Detect which cell encompasses the target text, then output its (X, Y) center coordinate. 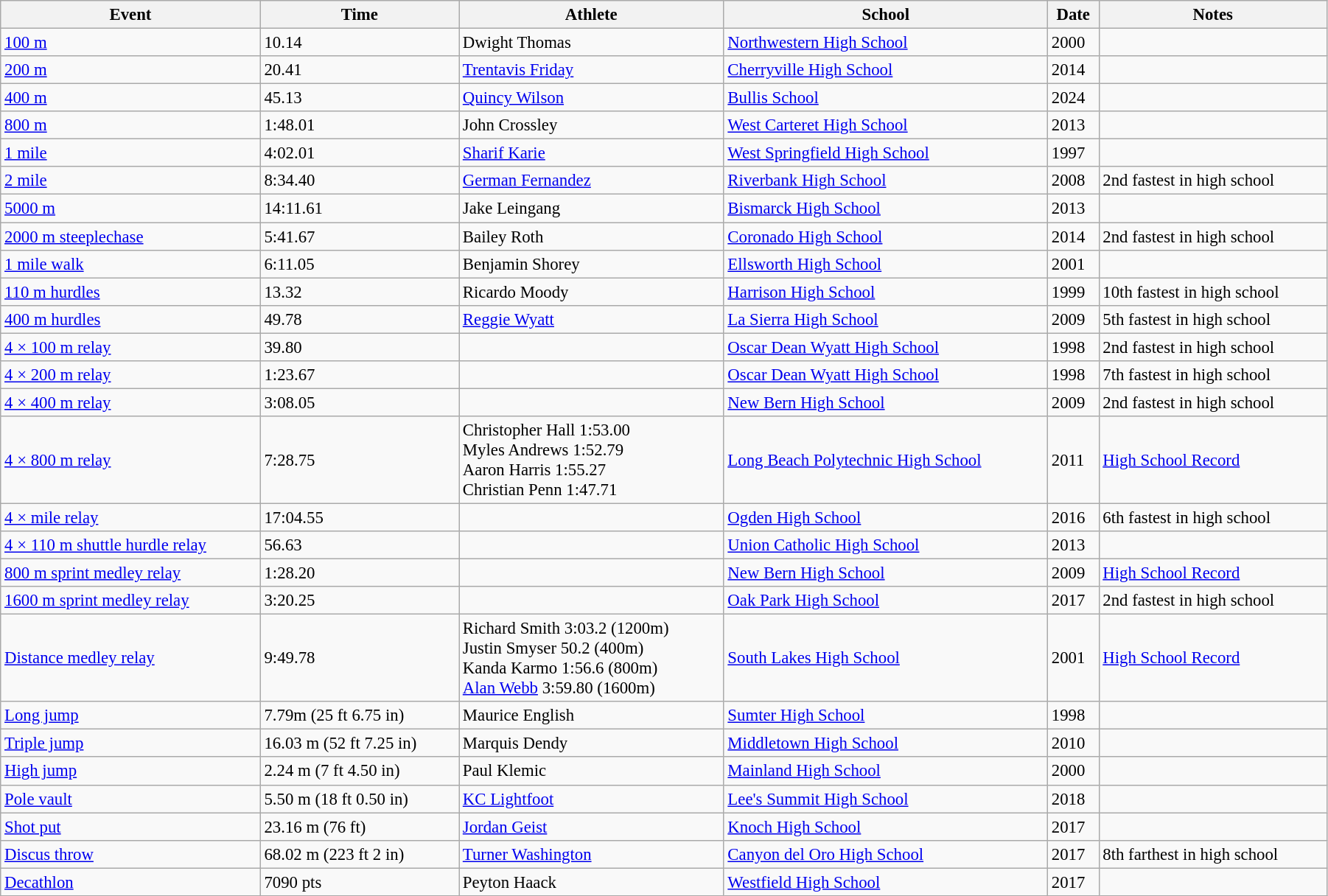
Ellsworth High School (886, 264)
1999 (1073, 292)
Quincy Wilson (592, 98)
5:41.67 (360, 237)
9:49.78 (360, 659)
Notes (1213, 15)
10th fastest in high school (1213, 292)
German Fernandez (592, 181)
Pole vault (130, 799)
800 m sprint medley relay (130, 573)
Distance medley relay (130, 659)
16.03 m (52 ft 7.25 in) (360, 743)
6th fastest in high school (1213, 517)
John Crossley (592, 125)
3:08.05 (360, 402)
Westfield High School (886, 882)
Long jump (130, 715)
17:04.55 (360, 517)
2000 m steeplechase (130, 237)
Cherryville High School (886, 70)
4 × mile relay (130, 517)
110 m hurdles (130, 292)
Date (1073, 15)
3:20.25 (360, 601)
39.80 (360, 347)
Maurice English (592, 715)
South Lakes High School (886, 659)
Northwestern High School (886, 43)
Richard Smith 3:03.2 (1200m) Justin Smyser 50.2 (400m) Kanda Karmo 1:56.6 (800m) Alan Webb 3:59.80 (1600m) (592, 659)
7.79m (25 ft 6.75 in) (360, 715)
8:34.40 (360, 181)
1 mile walk (130, 264)
Lee's Summit High School (886, 799)
Marquis Dendy (592, 743)
Jake Leingang (592, 209)
Trentavis Friday (592, 70)
68.02 m (223 ft 2 in) (360, 854)
Bullis School (886, 98)
West Carteret High School (886, 125)
Shot put (130, 827)
4:02.01 (360, 153)
Bismarck High School (886, 209)
1:23.67 (360, 375)
2008 (1073, 181)
Ricardo Moody (592, 292)
45.13 (360, 98)
20.41 (360, 70)
4 × 110 m shuttle hurdle relay (130, 545)
400 m hurdles (130, 319)
2010 (1073, 743)
High jump (130, 771)
14:11.61 (360, 209)
4 × 100 m relay (130, 347)
Dwight Thomas (592, 43)
100 m (130, 43)
Christopher Hall 1:53.00 Myles Andrews 1:52.79 Aaron Harris 1:55.27 Christian Penn 1:47.71 (592, 460)
2016 (1073, 517)
Oak Park High School (886, 601)
Riverbank High School (886, 181)
2011 (1073, 460)
8th farthest in high school (1213, 854)
49.78 (360, 319)
56.63 (360, 545)
1997 (1073, 153)
5.50 m (18 ft 0.50 in) (360, 799)
Mainland High School (886, 771)
Coronado High School (886, 237)
Discus throw (130, 854)
2.24 m (7 ft 4.50 in) (360, 771)
Sharif Karie (592, 153)
23.16 m (76 ft) (360, 827)
KC Lightfoot (592, 799)
Sumter High School (886, 715)
Middletown High School (886, 743)
Event (130, 15)
Ogden High School (886, 517)
1 mile (130, 153)
2024 (1073, 98)
6:11.05 (360, 264)
Harrison High School (886, 292)
400 m (130, 98)
7090 pts (360, 882)
200 m (130, 70)
Jordan Geist (592, 827)
Canyon del Oro High School (886, 854)
1:48.01 (360, 125)
1:28.20 (360, 573)
School (886, 15)
5th fastest in high school (1213, 319)
Athlete (592, 15)
Union Catholic High School (886, 545)
Benjamin Shorey (592, 264)
4 × 400 m relay (130, 402)
5000 m (130, 209)
1600 m sprint medley relay (130, 601)
Turner Washington (592, 854)
800 m (130, 125)
Knoch High School (886, 827)
Time (360, 15)
La Sierra High School (886, 319)
7th fastest in high school (1213, 375)
4 × 200 m relay (130, 375)
Reggie Wyatt (592, 319)
13.32 (360, 292)
10.14 (360, 43)
Peyton Haack (592, 882)
Paul Klemic (592, 771)
West Springfield High School (886, 153)
Triple jump (130, 743)
4 × 800 m relay (130, 460)
7:28.75 (360, 460)
Decathlon (130, 882)
2 mile (130, 181)
Long Beach Polytechnic High School (886, 460)
2018 (1073, 799)
Bailey Roth (592, 237)
